Search for the cell housing the specified text and yield its [X, Y] center coordinate. 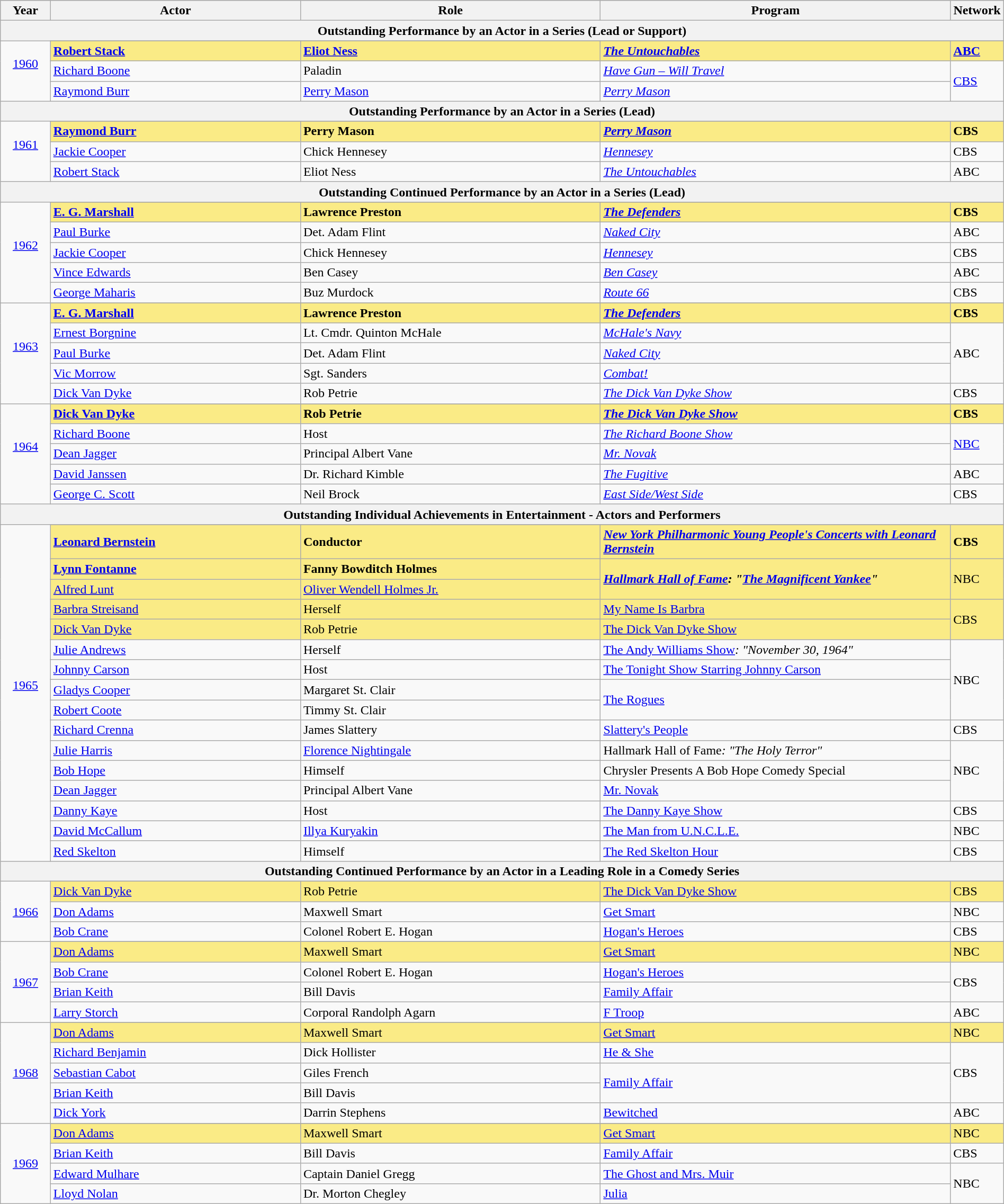
The Danny Kaye Show [775, 811]
Johnny Carson [175, 670]
1964 [25, 454]
Bob Hope [175, 770]
Route 66 [775, 293]
Have Gun – Will Travel [775, 71]
Neil Brock [450, 494]
McHale's Navy [775, 333]
Sebastian Cabot [175, 1073]
Julie Andrews [175, 650]
The Richard Boone Show [775, 434]
Year [25, 11]
F Troop [775, 1012]
Buz Murdock [450, 293]
East Side/West Side [775, 494]
Margaret St. Clair [450, 690]
The Tonight Show Starring Johnny Carson [775, 670]
Edward Mulhare [175, 1173]
Combat! [775, 373]
Vince Edwards [175, 273]
Sgt. Sanders [450, 373]
Outstanding Performance by an Actor in a Series (Lead) [502, 111]
New York Philharmonic Young People's Concerts with Leonard Bernstein [775, 541]
Timmy St. Clair [450, 710]
Paladin [450, 71]
My Name Is Barbra [775, 609]
Corporal Randolph Agarn [450, 1012]
James Slattery [450, 730]
The Man from U.N.C.L.E. [775, 831]
Lloyd Nolan [175, 1193]
1969 [25, 1163]
The Rogues [775, 700]
Barbra Streisand [175, 609]
Chrysler Presents A Bob Hope Comedy Special [775, 770]
Network [977, 11]
Darrin Stephens [450, 1113]
Conductor [450, 541]
Oliver Wendell Holmes Jr. [450, 589]
George C. Scott [175, 494]
Actor [175, 11]
1963 [25, 353]
Outstanding Continued Performance by an Actor in a Series (Lead) [502, 192]
1967 [25, 982]
Captain Daniel Gregg [450, 1173]
Outstanding Continued Performance by an Actor in a Leading Role in a Comedy Series [502, 871]
Lynn Fontanne [175, 569]
Dick Hollister [450, 1053]
1960 [25, 71]
1961 [25, 151]
1966 [25, 911]
Richard Benjamin [175, 1053]
Outstanding Individual Achievements in Entertainment - Actors and Performers [502, 514]
He & She [775, 1053]
Hallmark Hall of Fame: "The Holy Terror" [775, 750]
David Janssen [175, 474]
Bewitched [775, 1113]
Role [450, 11]
Leonard Bernstein [175, 541]
1968 [25, 1073]
Ernest Borgnine [175, 333]
The Andy Williams Show: "November 30, 1964" [775, 650]
Hallmark Hall of Fame: "The Magnificent Yankee" [775, 579]
Robert Coote [175, 710]
Richard Crenna [175, 730]
Vic Morrow [175, 373]
The Ghost and Mrs. Muir [775, 1173]
Fanny Bowditch Holmes [450, 569]
The Red Skelton Hour [775, 851]
Giles French [450, 1073]
1962 [25, 252]
Illya Kuryakin [450, 831]
Larry Storch [175, 1012]
Lt. Cmdr. Quinton McHale [450, 333]
The Fugitive [775, 474]
Alfred Lunt [175, 589]
Program [775, 11]
Dr. Morton Chegley [450, 1193]
Slattery's People [775, 730]
George Maharis [175, 293]
Julie Harris [175, 750]
Outstanding Performance by an Actor in a Series (Lead or Support) [502, 31]
Gladys Cooper [175, 690]
Dick York [175, 1113]
Julia [775, 1193]
Danny Kaye [175, 811]
1965 [25, 693]
Dr. Richard Kimble [450, 474]
Red Skelton [175, 851]
Florence Nightingale [450, 750]
David McCallum [175, 831]
